Detect which cell encompasses the target text, then output its (X, Y) center coordinate. 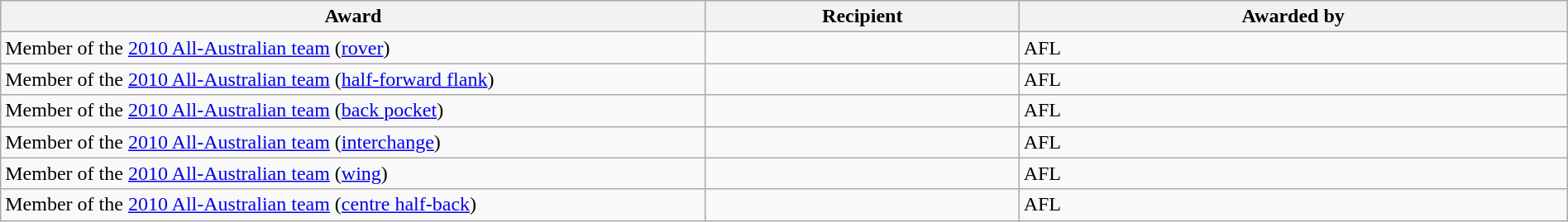
Award (354, 17)
Recipient (862, 17)
Awarded by (1293, 17)
Member of the 2010 All-Australian team (half-forward flank) (354, 79)
Member of the 2010 All-Australian team (interchange) (354, 142)
Member of the 2010 All-Australian team (rover) (354, 48)
Member of the 2010 All-Australian team (centre half-back) (354, 205)
Member of the 2010 All-Australian team (wing) (354, 173)
Member of the 2010 All-Australian team (back pocket) (354, 111)
